Extract the (x, y) coordinate from the center of the cell holding the provided text.  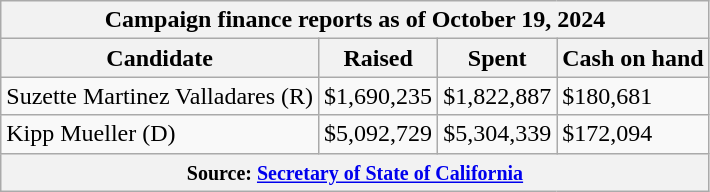
Cash on hand (633, 58)
Kipp Mueller (D) (160, 134)
Spent (498, 58)
$5,092,729 (378, 134)
$1,690,235 (378, 96)
Raised (378, 58)
$1,822,887 (498, 96)
Candidate (160, 58)
$5,304,339 (498, 134)
$180,681 (633, 96)
Source: Secretary of State of California (355, 172)
Campaign finance reports as of October 19, 2024 (355, 20)
Suzette Martinez Valladares (R) (160, 96)
$172,094 (633, 134)
